Search for the cell housing the specified text and yield its [X, Y] center coordinate. 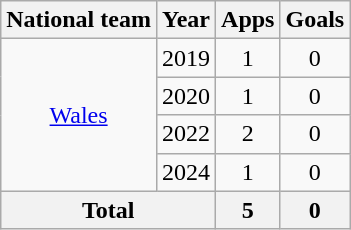
Goals [315, 20]
2024 [186, 172]
2022 [186, 134]
2019 [186, 58]
Wales [79, 115]
National team [79, 20]
5 [248, 210]
Apps [248, 20]
Year [186, 20]
2 [248, 134]
Total [108, 210]
2020 [186, 96]
